Provide the (x, y) coordinate of the cell's center where the given text is located.  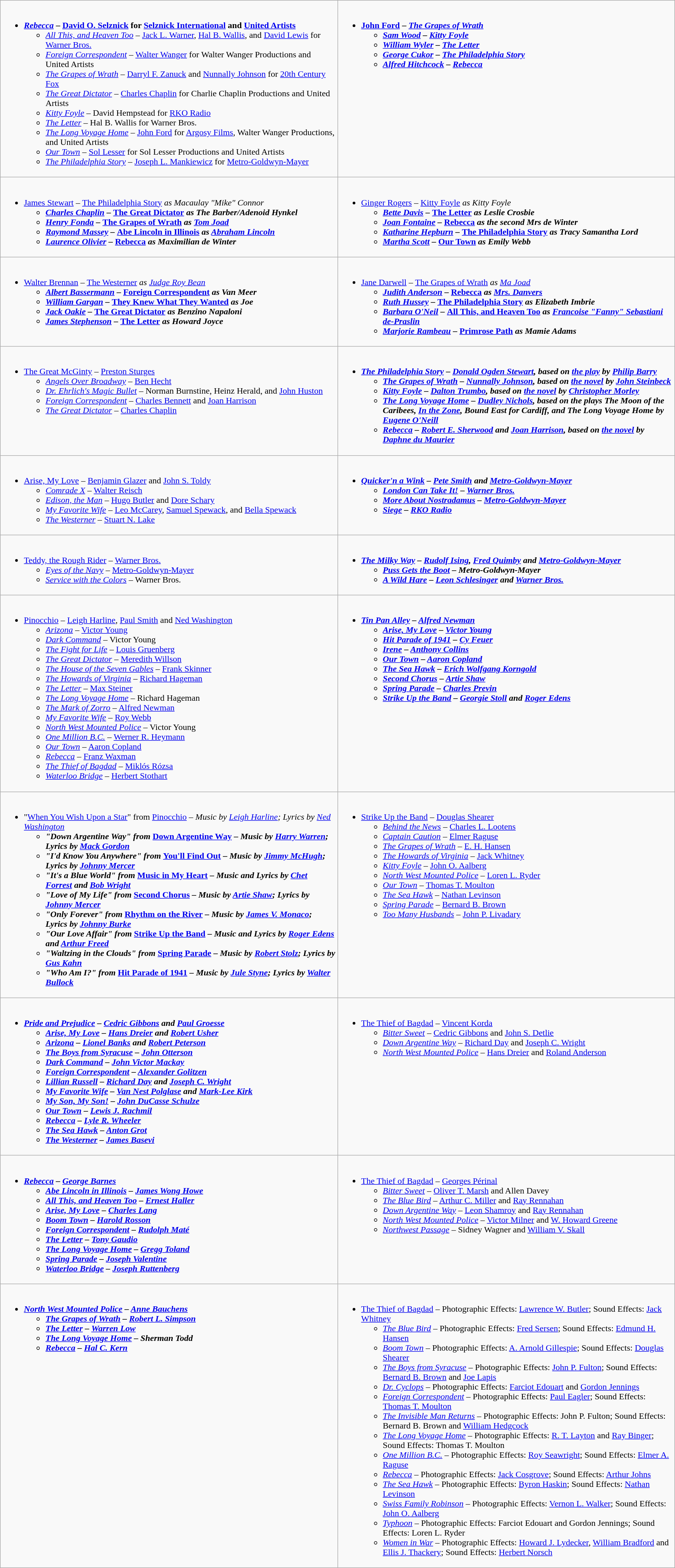
John Ford – The Grapes of WrathSam Wood – Kitty FoyleWilliam Wyler – The LetterGeorge Cukor – The Philadelphia StoryAlfred Hitchcock – Rebecca (506, 89)
Teddy, the Rough Rider – Warner Bros.Eyes of the Navy – Metro-Goldwyn-MayerService with the Colors – Warner Bros. (169, 565)
Quicker'n a Wink – Pete Smith and Metro-Goldwyn-MayerLondon Can Take It! – Warner Bros.More About Nostradamus – Metro-Goldwyn-MayerSiege – RKO Radio (506, 495)
